For the text-containing cell, return its midpoint in (x, y) coordinate format. 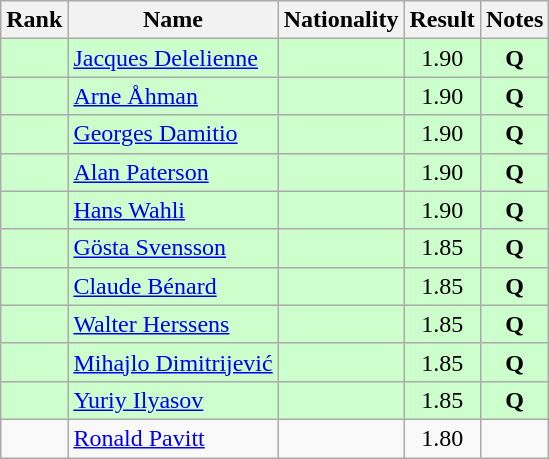
Arne Åhman (173, 96)
Result (442, 20)
Walter Herssens (173, 324)
Notes (514, 20)
Rank (34, 20)
Yuriy Ilyasov (173, 400)
Name (173, 20)
Gösta Svensson (173, 248)
Mihajlo Dimitrijević (173, 362)
Hans Wahli (173, 210)
Jacques Delelienne (173, 58)
Georges Damitio (173, 134)
Nationality (341, 20)
Claude Bénard (173, 286)
1.80 (442, 438)
Ronald Pavitt (173, 438)
Alan Paterson (173, 172)
